From the cell containing the given text, extract its center point as [x, y] coordinate. 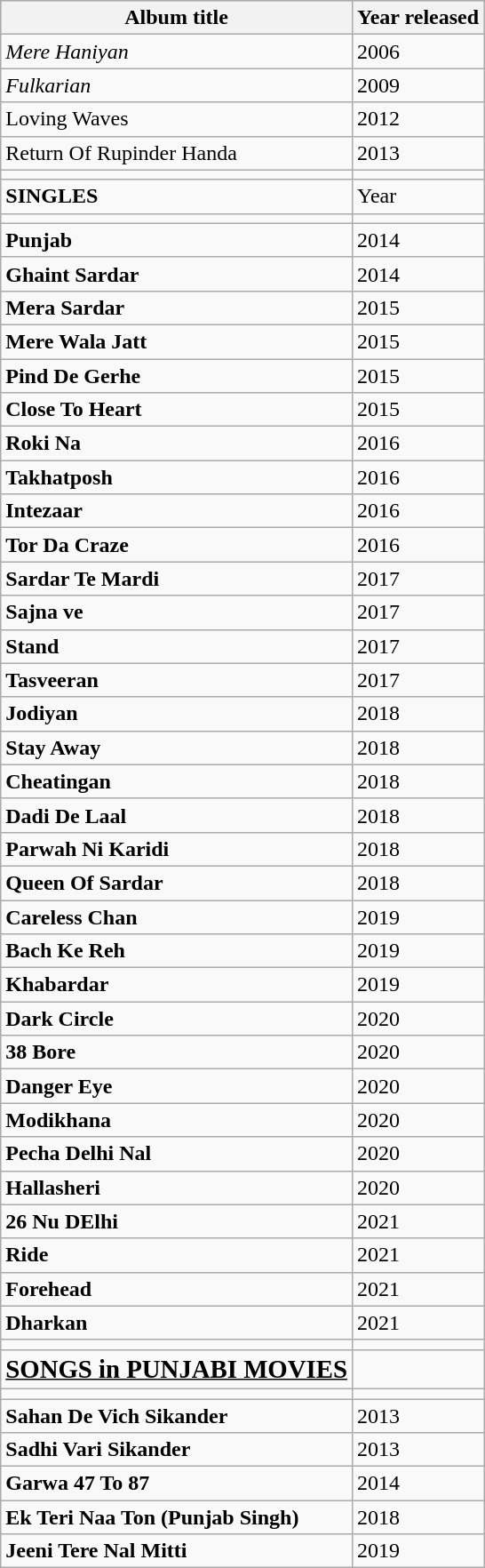
Stand [177, 646]
Pind De Gerhe [177, 376]
Dark Circle [177, 1019]
Mere Wala Jatt [177, 341]
Sajna ve [177, 612]
Stay Away [177, 748]
Hallasheri [177, 1188]
2006 [417, 52]
Dharkan [177, 1323]
Takhatposh [177, 477]
Return Of Rupinder Handa [177, 153]
Punjab [177, 240]
Bach Ke Reh [177, 951]
Sadhi Vari Sikander [177, 1450]
Khabardar [177, 985]
Jeeni Tere Nal Mitti [177, 1551]
Close To Heart [177, 410]
26 Nu DElhi [177, 1221]
Intezaar [177, 511]
Danger Eye [177, 1086]
Modikhana [177, 1120]
Jodiyan [177, 714]
Tor Da Craze [177, 545]
2009 [417, 85]
Forehead [177, 1289]
SONGS in PUNJABI MOVIES [177, 1369]
Sardar Te Mardi [177, 579]
Tasveeran [177, 680]
Ghaint Sardar [177, 274]
Year [417, 196]
Dadi De Laal [177, 815]
Parwah Ni Karidi [177, 849]
Pecha Delhi Nal [177, 1154]
Mere Haniyan [177, 52]
Queen Of Sardar [177, 883]
SINGLES [177, 196]
Year released [417, 18]
Careless Chan [177, 916]
Album title [177, 18]
Mera Sardar [177, 308]
Loving Waves [177, 119]
Garwa 47 To 87 [177, 1484]
Roki Na [177, 444]
Cheatingan [177, 781]
Sahan De Vich Sikander [177, 1416]
Fulkarian [177, 85]
2012 [417, 119]
Ride [177, 1255]
38 Bore [177, 1052]
Ek Teri Naa Ton (Punjab Singh) [177, 1517]
